Return [X, Y] of the center of cell containing provided text 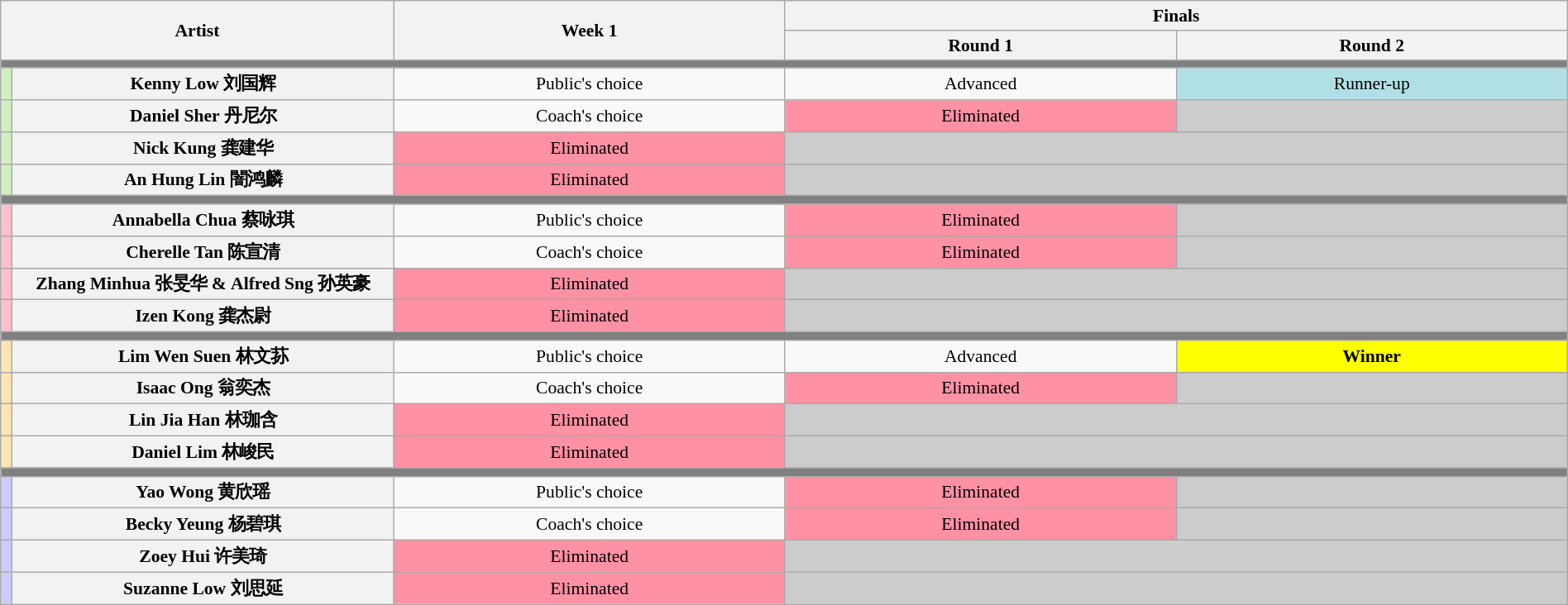
Suzanne Low 刘思延 [203, 588]
Artist [197, 30]
Daniel Sher 丹尼尔 [203, 116]
Runner-up [1371, 84]
Isaac Ong 翁奕杰 [203, 388]
Becky Yeung 杨碧琪 [203, 524]
Cherelle Tan 陈宣清 [203, 253]
Zhang Minhua 张旻华 & Alfred Sng 孙英豪 [203, 284]
Round 1 [981, 45]
Nick Kung 龚建华 [203, 149]
Lin Jia Han 林珈含 [203, 420]
Week 1 [589, 30]
Winner [1371, 357]
Annabella Chua 蔡咏琪 [203, 220]
Daniel Lim 林峻民 [203, 453]
Lim Wen Suen 林文荪 [203, 357]
Finals [1176, 16]
Kenny Low 刘国辉 [203, 84]
Izen Kong 龚杰尉 [203, 316]
An Hung Lin 闇鸿麟 [203, 180]
Yao Wong 黄欣瑶 [203, 493]
Zoey Hui 许美琦 [203, 557]
Round 2 [1371, 45]
